Detect which cell encompasses the target text, then output its [X, Y] center coordinate. 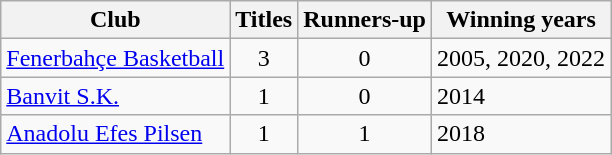
Titles [264, 20]
2005, 2020, 2022 [520, 58]
3 [264, 58]
2018 [520, 134]
2014 [520, 96]
Fenerbahçe Basketball [116, 58]
Winning years [520, 20]
Anadolu Efes Pilsen [116, 134]
Banvit S.K. [116, 96]
Club [116, 20]
Runners-up [365, 20]
